Provide the (x, y) coordinate of the cell's center where the given text is located.  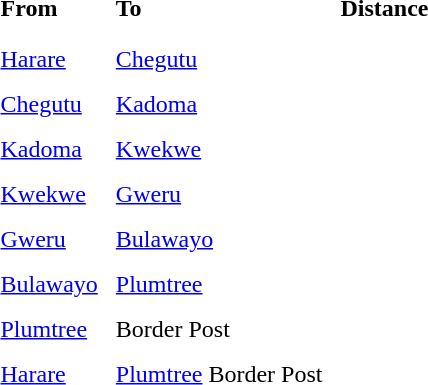
Kwekwe (219, 149)
Border Post (219, 329)
Gweru (219, 194)
Chegutu (219, 59)
Plumtree (219, 284)
Bulawayo (219, 239)
Kadoma (219, 104)
